Identify which cell holds the provided text, then report its [X, Y] central coordinate. 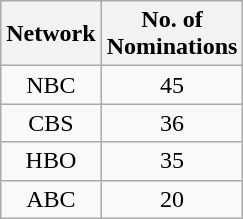
CBS [51, 123]
20 [172, 199]
36 [172, 123]
45 [172, 85]
NBC [51, 85]
HBO [51, 161]
35 [172, 161]
ABC [51, 199]
Network [51, 34]
No. ofNominations [172, 34]
